Provide the [x, y] coordinate of the cell's center where the given text is located.  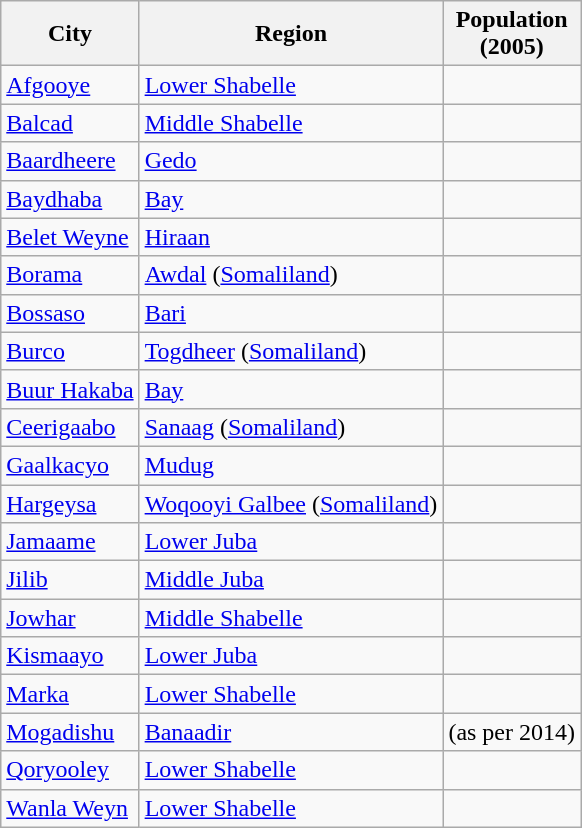
Sanaag (Somaliland) [291, 427]
Jowhar [70, 618]
Ceerigaabo [70, 427]
Balcad [70, 123]
Togdheer (Somaliland) [291, 351]
Afgooye [70, 85]
Burco [70, 351]
Hiraan [291, 237]
Middle Juba [291, 580]
Mudug [291, 465]
Banaadir [291, 732]
City [70, 34]
Baardheere [70, 161]
Bossaso [70, 313]
Kismaayo [70, 656]
Bari [291, 313]
Jilib [70, 580]
Qoryooley [70, 770]
(as per 2014) [512, 732]
Borama [70, 275]
Baydhaba [70, 199]
Belet Weyne [70, 237]
Mogadishu [70, 732]
Woqooyi Galbee (Somaliland) [291, 503]
Region [291, 34]
Gedo [291, 161]
Buur Hakaba [70, 389]
Population(2005) [512, 34]
Hargeysa [70, 503]
Gaalkacyo [70, 465]
Wanla Weyn [70, 808]
Jamaame [70, 542]
Awdal (Somaliland) [291, 275]
Marka [70, 694]
